For the text-containing cell, return its midpoint in (x, y) coordinate format. 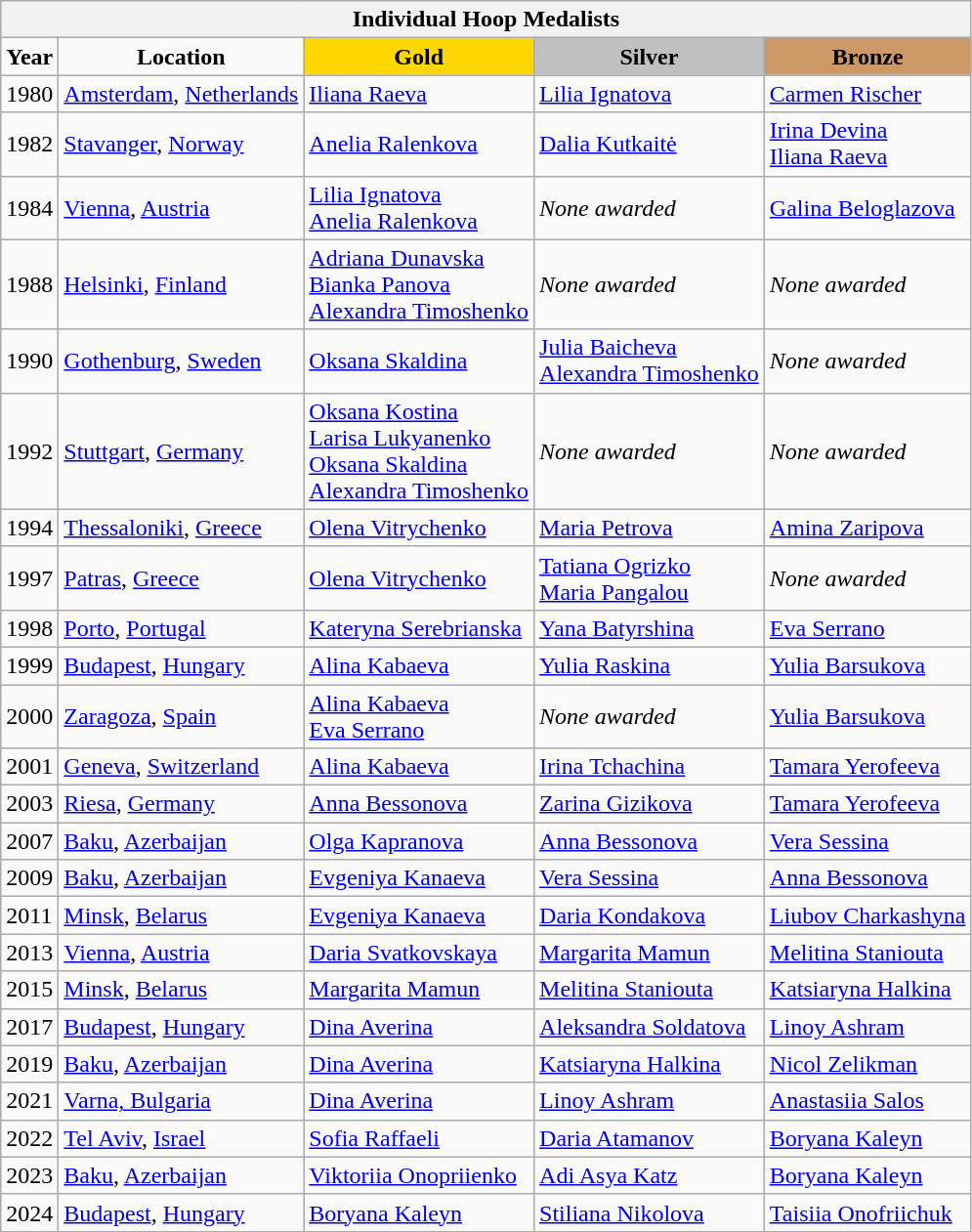
2013 (29, 953)
Maria Petrova (650, 528)
Stiliana Nikolova (650, 1212)
2001 (29, 767)
Tatiana Ogrizko Maria Pangalou (650, 578)
Gothenburg, Sweden (182, 361)
2017 (29, 1027)
Amsterdam, Netherlands (182, 94)
2009 (29, 878)
2024 (29, 1212)
2022 (29, 1138)
1998 (29, 628)
Taisiia Onofriichuk (867, 1212)
Adriana Dunavska Bianka Panova Alexandra Timoshenko (419, 284)
Viktoriia Onopriienko (419, 1175)
Helsinki, Finland (182, 284)
Riesa, Germany (182, 804)
Anelia Ralenkova (419, 145)
Porto, Portugal (182, 628)
2003 (29, 804)
Amina Zaripova (867, 528)
Daria Atamanov (650, 1138)
1990 (29, 361)
Geneva, Switzerland (182, 767)
1980 (29, 94)
Dalia Kutkaitė (650, 145)
1994 (29, 528)
Lilia Ignatova (650, 94)
1992 (29, 451)
Oksana Kostina Larisa Lukyanenko Oksana Skaldina Alexandra Timoshenko (419, 451)
Sofia Raffaeli (419, 1138)
2000 (29, 715)
Alina Kabaeva Eva Serrano (419, 715)
Lilia Ignatova Anelia Ralenkova (419, 207)
Bronze (867, 57)
Gold (419, 57)
Anastasiia Salos (867, 1101)
Thessaloniki, Greece (182, 528)
Zaragoza, Spain (182, 715)
Zarina Gizikova (650, 804)
2007 (29, 841)
1984 (29, 207)
Oksana Skaldina (419, 361)
2023 (29, 1175)
Stuttgart, Germany (182, 451)
1997 (29, 578)
Patras, Greece (182, 578)
Irina Devina Iliana Raeva (867, 145)
Eva Serrano (867, 628)
Liubov Charkashyna (867, 915)
Stavanger, Norway (182, 145)
Nicol Zelikman (867, 1064)
Tel Aviv, Israel (182, 1138)
Individual Hoop Medalists (486, 20)
2019 (29, 1064)
Julia Baicheva Alexandra Timoshenko (650, 361)
Yana Batyrshina (650, 628)
2015 (29, 990)
Iliana Raeva (419, 94)
Silver (650, 57)
Adi Asya Katz (650, 1175)
1988 (29, 284)
2011 (29, 915)
Irina Tchachina (650, 767)
Daria Kondakova (650, 915)
Varna, Bulgaria (182, 1101)
Olga Kapranova (419, 841)
Galina Beloglazova (867, 207)
1982 (29, 145)
2021 (29, 1101)
Kateryna Serebrianska (419, 628)
Daria Svatkovskaya (419, 953)
Carmen Rischer (867, 94)
Yulia Raskina (650, 665)
Location (182, 57)
Year (29, 57)
Aleksandra Soldatova (650, 1027)
1999 (29, 665)
